Output the (X, Y) coordinate of the center of the cell containing the given text.  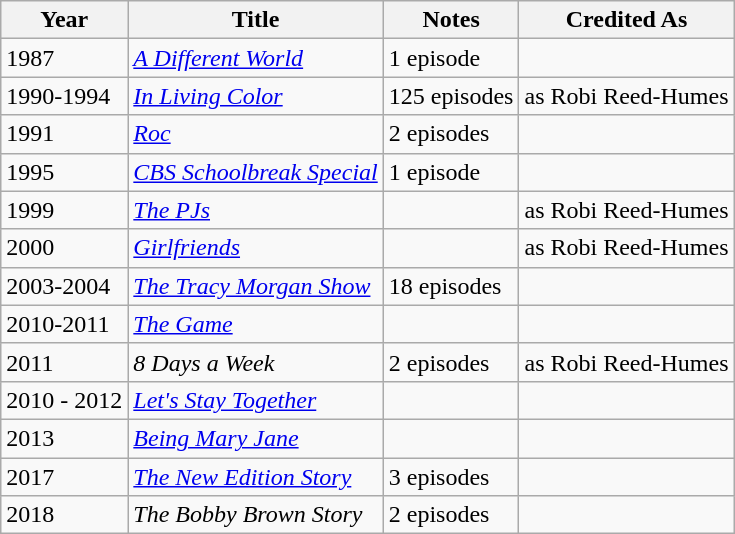
2011 (64, 362)
125 episodes (451, 96)
The Bobby Brown Story (256, 515)
Notes (451, 20)
1995 (64, 172)
A Different World (256, 58)
Title (256, 20)
In Living Color (256, 96)
2017 (64, 477)
Year (64, 20)
2013 (64, 438)
1987 (64, 58)
2003-2004 (64, 286)
The PJs (256, 210)
2010 - 2012 (64, 400)
The Game (256, 324)
Girlfriends (256, 248)
Roc (256, 134)
Being Mary Jane (256, 438)
1990-1994 (64, 96)
3 episodes (451, 477)
2018 (64, 515)
CBS Schoolbreak Special (256, 172)
1991 (64, 134)
1999 (64, 210)
2010-2011 (64, 324)
18 episodes (451, 286)
The New Edition Story (256, 477)
Let's Stay Together (256, 400)
The Tracy Morgan Show (256, 286)
2000 (64, 248)
Credited As (626, 20)
8 Days a Week (256, 362)
